From the cell containing the given text, extract its center point as [X, Y] coordinate. 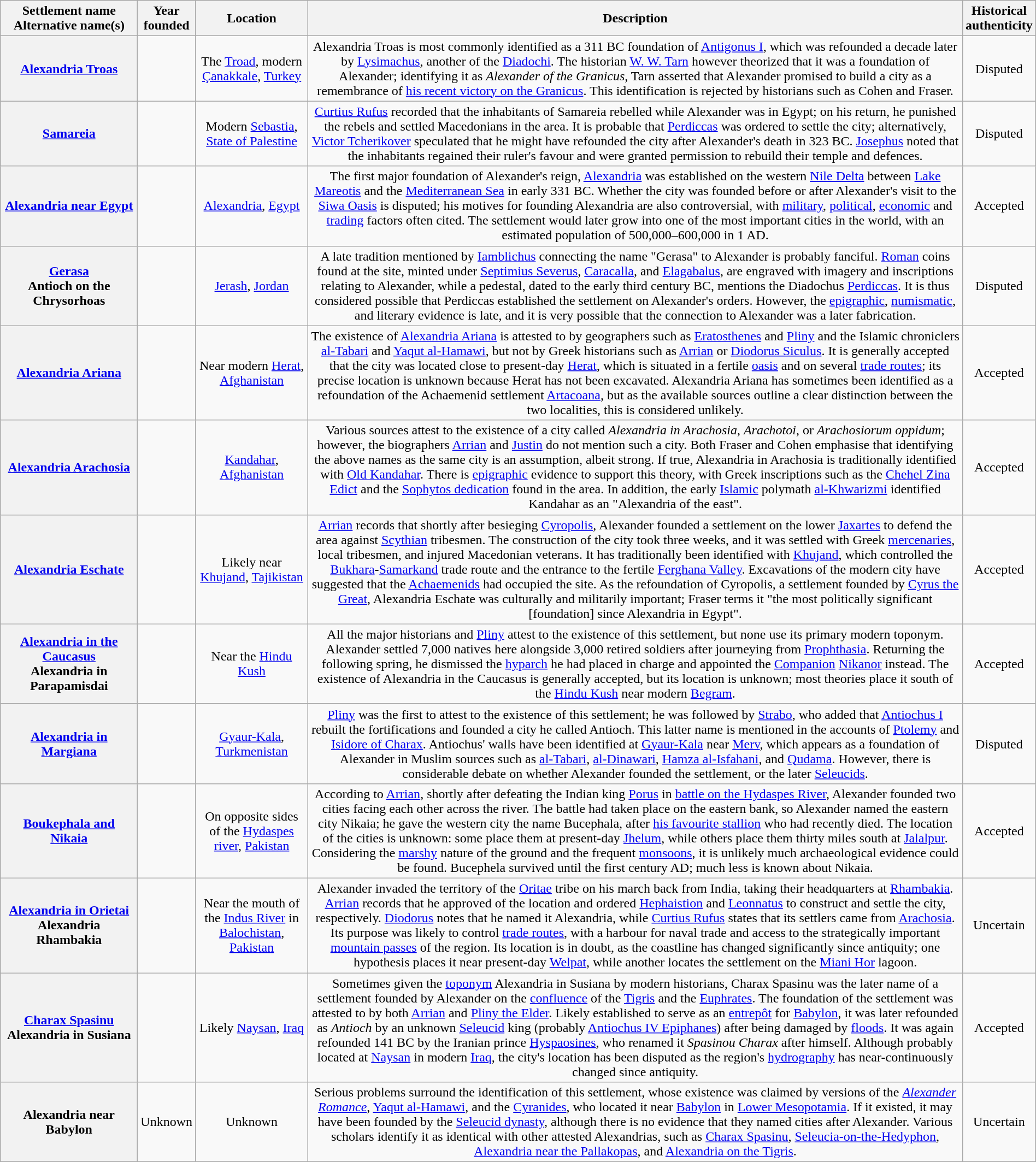
Description [635, 19]
Jerash, Jordan [252, 286]
Alexandria in the CaucasusAlexandria in Parapamisdai [69, 664]
Likely near Khujand, Tajikistan [252, 569]
The Troad, modern Çanakkale, Turkey [252, 69]
Likely Naysan, Iraq [252, 1027]
Samareia [69, 133]
Alexandria Eschate [69, 569]
Historical authenticity [999, 19]
Settlement nameAlternative name(s) [69, 19]
Alexandria Troas [69, 69]
Boukephala and Nikaia [69, 830]
Alexandria near Babylon [69, 1122]
Alexandria in OrietaiAlexandria Rhambakia [69, 925]
Near the mouth of the Indus River in Balochistan, Pakistan [252, 925]
Alexandria in Margiana [69, 744]
Alexandria, Egypt [252, 206]
Charax SpasinuAlexandria in Susiana [69, 1027]
Modern Sebastia, State of Palestine [252, 133]
Location [252, 19]
Alexandria near Egypt [69, 206]
Near modern Herat, Afghanistan [252, 373]
On opposite sides of the Hydaspes river, Pakistan [252, 830]
Kandahar, Afghanistan [252, 468]
Gyaur-Kala, Turkmenistan [252, 744]
Alexandria Arachosia [69, 468]
Year founded [167, 19]
Near the Hindu Kush [252, 664]
Alexandria Ariana [69, 373]
GerasaAntioch on the Chrysorhoas [69, 286]
